Return the (x, y) coordinate for the center point of the cell that contains the specified text.  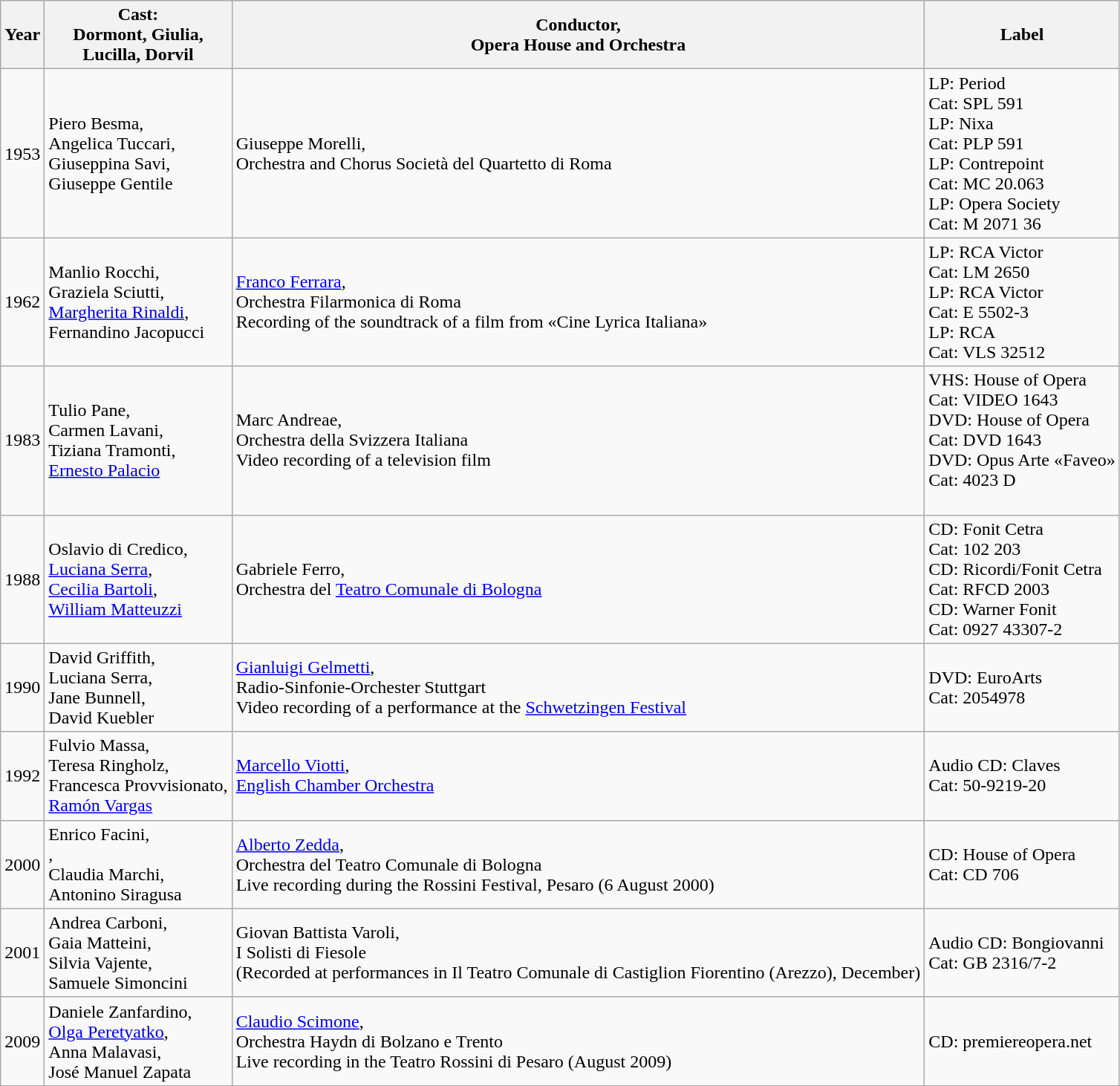
David Griffith,Luciana Serra,Jane Bunnell,David Kuebler (138, 688)
Marcello Viotti,English Chamber Orchestra (578, 776)
Audio CD: Claves Cat: 50-9219-20 (1022, 776)
Audio CD: BongiovanniCat: GB 2316/7-2 (1022, 952)
1992 (22, 776)
Conductor,Opera House and Orchestra (578, 35)
VHS: House of OperaCat: VIDEO 1643DVD: House of OperaCat: DVD 1643DVD: Opus Arte «Faveo»Cat: 4023 D (1022, 440)
Alberto Zedda,Orchestra del Teatro Comunale di BolognaLive recording during the Rossini Festival, Pesaro (6 August 2000) (578, 865)
1990 (22, 688)
1988 (22, 579)
Giuseppe Morelli,Orchestra and Chorus Società del Quartetto di Roma (578, 153)
Franco Ferrara,Orchestra Filarmonica di RomaRecording of the soundtrack of a film from «Cine Lyrica Italiana» (578, 302)
Oslavio di Credico,Luciana Serra,Cecilia Bartoli,William Matteuzzi (138, 579)
Enrico Facini,,Claudia Marchi,Antonino Siragusa (138, 865)
Piero Besma,Angelica Tuccari,Giuseppina Savi,Giuseppe Gentile (138, 153)
Claudio Scimone,Orchestra Haydn di Bolzano e TrentoLive recording in the Teatro Rossini di Pesaro (August 2009) (578, 1041)
DVD: EuroArtsCat: 2054978 (1022, 688)
2009 (22, 1041)
2000 (22, 865)
Year (22, 35)
1953 (22, 153)
CD: Fonit CetraCat: 102 203CD: Ricordi/Fonit CetraCat: RFCD 2003CD: Warner FonitCat: 0927 43307-2 (1022, 579)
Fulvio Massa, Teresa Ringholz,Francesca Provvisionato,Ramón Vargas (138, 776)
1983 (22, 440)
Manlio Rocchi,Graziela Sciutti,Margherita Rinaldi,Fernandino Jacopucci (138, 302)
LP: RCA VictorCat: LM 2650LP: RCA VictorCat: E 5502-3LP: RCACat: VLS 32512 (1022, 302)
CD: premiereopera.net (1022, 1041)
Marc Andreae,Orchestra della Svizzera ItalianaVideo recording of a television film (578, 440)
1962 (22, 302)
Gianluigi Gelmetti,Radio-Sinfonie-Orchester StuttgartVideo recording of a performance at the Schwetzingen Festival (578, 688)
2001 (22, 952)
Daniele Zanfardino,Olga Peretyatko,Anna Malavasi,José Manuel Zapata (138, 1041)
Giovan Battista Varoli,I Solisti di Fiesole(Recorded at performances in Il Teatro Comunale di Castiglion Fiorentino (Arezzo), December) (578, 952)
Tulio Pane,Carmen Lavani,Tiziana Tramonti,Ernesto Palacio (138, 440)
Andrea Carboni, Gaia Matteini, Silvia Vajente, Samuele Simoncini (138, 952)
Label (1022, 35)
Gabriele Ferro,Orchestra del Teatro Comunale di Bologna (578, 579)
LP: PeriodCat: SPL 591LP: NixaCat: PLP 591LP: ContrepointCat: MC 20.063LP: Opera SocietyCat: M 2071 36 (1022, 153)
CD: House of OperaCat: CD 706 (1022, 865)
Cast: Dormont, Giulia,Lucilla, Dorvil (138, 35)
